Search for the cell housing the specified text and yield its (x, y) center coordinate. 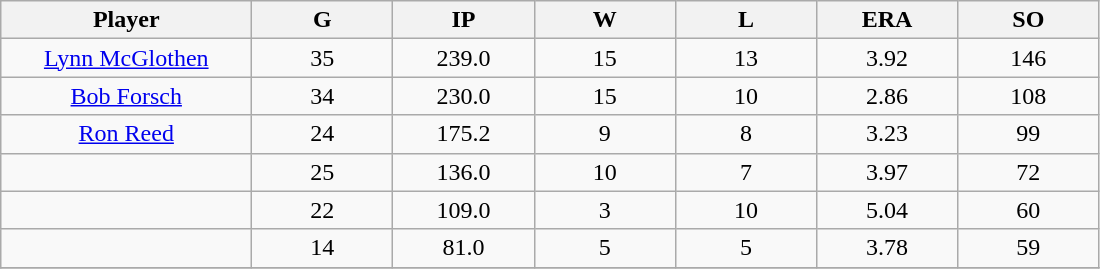
3 (604, 210)
146 (1028, 58)
25 (322, 172)
Player (126, 20)
3.97 (886, 172)
IP (464, 20)
8 (746, 134)
Lynn McGlothen (126, 58)
14 (322, 248)
G (322, 20)
13 (746, 58)
175.2 (464, 134)
24 (322, 134)
9 (604, 134)
SO (1028, 20)
136.0 (464, 172)
60 (1028, 210)
34 (322, 96)
ERA (886, 20)
L (746, 20)
3.92 (886, 58)
2.86 (886, 96)
72 (1028, 172)
7 (746, 172)
22 (322, 210)
35 (322, 58)
109.0 (464, 210)
Ron Reed (126, 134)
W (604, 20)
81.0 (464, 248)
239.0 (464, 58)
3.23 (886, 134)
3.78 (886, 248)
59 (1028, 248)
230.0 (464, 96)
99 (1028, 134)
Bob Forsch (126, 96)
108 (1028, 96)
5.04 (886, 210)
